Return [X, Y] of the center of cell containing provided text 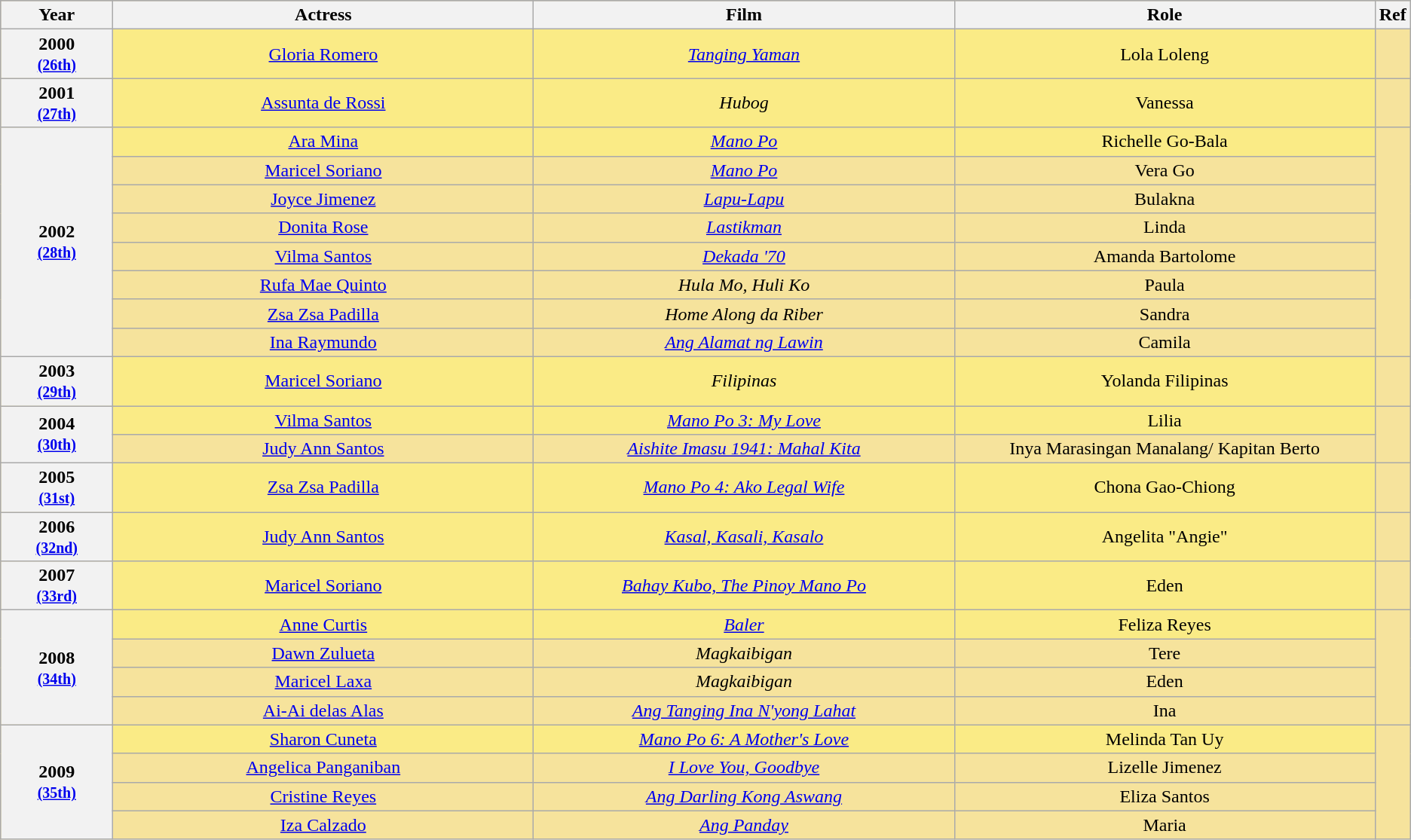
Ang Darling Kong Aswang [744, 796]
Ai-Ai delas Alas [323, 710]
Lola Loleng [1165, 54]
Baler [744, 625]
Angelita "Angie" [1165, 536]
Ara Mina [323, 142]
2006 (32nd) [57, 536]
Mano Po 6: A Mother's Love [744, 739]
Actress [323, 15]
Ang Panday [744, 825]
Dawn Zulueta [323, 653]
Richelle Go-Bala [1165, 142]
Film [744, 15]
Camila [1165, 342]
Lilia [1165, 420]
Vanessa [1165, 102]
Home Along da Riber [744, 313]
Tanging Yaman [744, 54]
Maricel Laxa [323, 682]
Mano Po 4: Ako Legal Wife [744, 488]
2009 (35th) [57, 782]
Maria [1165, 825]
Ina Raymundo [323, 342]
Iza Calzado [323, 825]
2000 (26th) [57, 54]
Lapu-Lapu [744, 199]
Role [1165, 15]
Melinda Tan Uy [1165, 739]
Gloria Romero [323, 54]
Ang Tanging Ina N'yong Lahat [744, 710]
Linda [1165, 228]
Kasal, Kasali, Kasalo [744, 536]
Rufa Mae Quinto [323, 285]
Lastikman [744, 228]
Hula Mo, Huli Ko [744, 285]
Cristine Reyes [323, 796]
Aishite Imasu 1941: Mahal Kita [744, 449]
Eliza Santos [1165, 796]
I Love You, Goodbye [744, 768]
Dekada '70 [744, 256]
Bulakna [1165, 199]
Amanda Bartolome [1165, 256]
Donita Rose [323, 228]
Mano Po 3: My Love [744, 420]
Ina [1165, 710]
2003 (29th) [57, 381]
Chona Gao-Chiong [1165, 488]
Vera Go [1165, 170]
Inya Marasingan Manalang/ Kapitan Berto [1165, 449]
Angelica Panganiban [323, 768]
2007 (33rd) [57, 586]
Filipinas [744, 381]
Tere [1165, 653]
Anne Curtis [323, 625]
Sharon Cuneta [323, 739]
Sandra [1165, 313]
Lizelle Jimenez [1165, 768]
2004 (30th) [57, 434]
Yolanda Filipinas [1165, 381]
Joyce Jimenez [323, 199]
Paula [1165, 285]
2005 (31st) [57, 488]
Year [57, 15]
Feliza Reyes [1165, 625]
Bahay Kubo, The Pinoy Mano Po [744, 586]
Assunta de Rossi [323, 102]
2008 (34th) [57, 667]
Hubog [744, 102]
2002 (28th) [57, 242]
2001 (27th) [57, 102]
Ref [1393, 15]
Ang Alamat ng Lawin [744, 342]
